Output the (X, Y) coordinate of the center of the cell containing the given text.  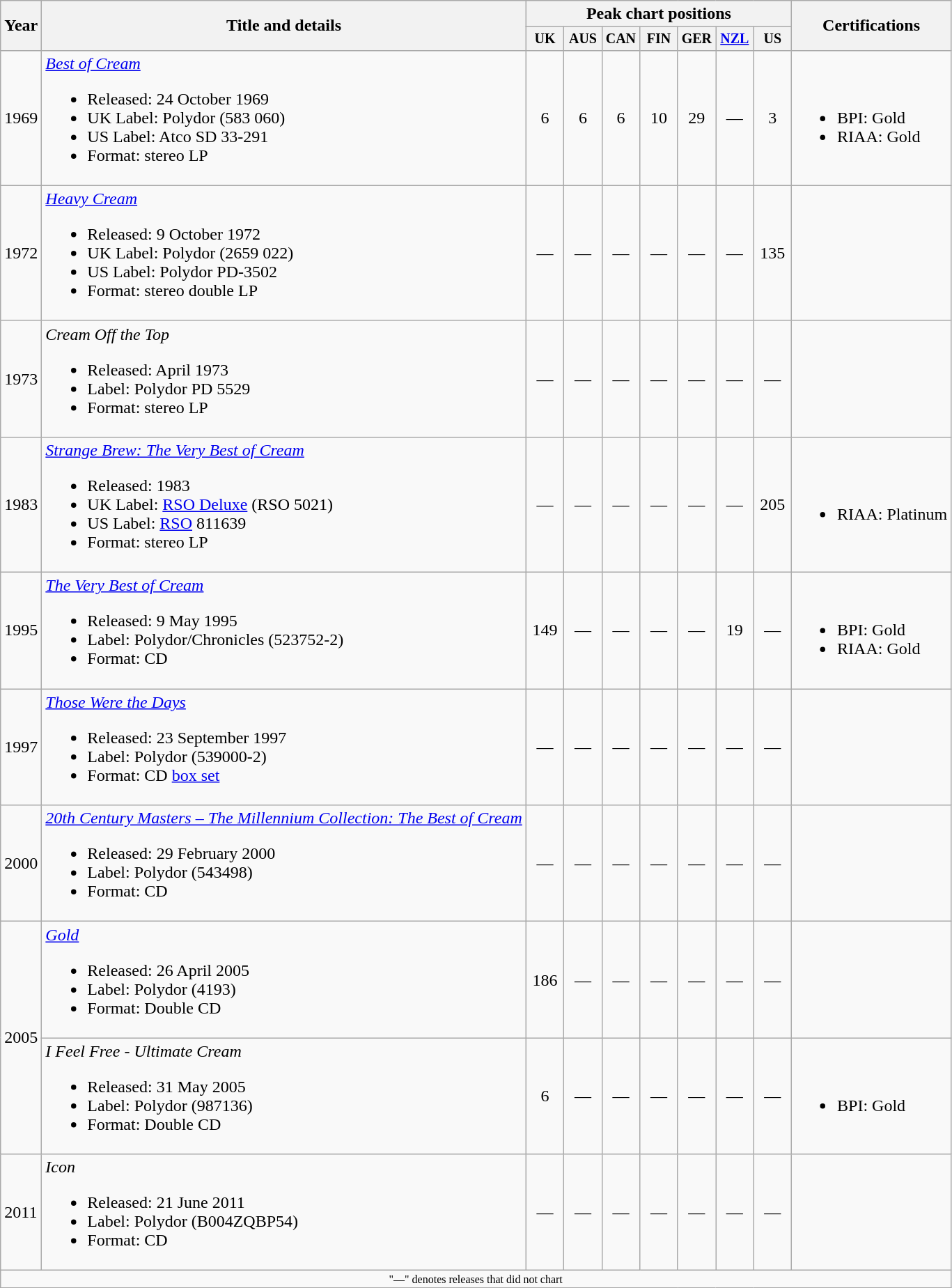
3 (772, 118)
19 (735, 631)
Peak chart positions (659, 14)
205 (772, 504)
Strange Brew: The Very Best of CreamReleased: 1983UK Label: RSO Deluxe (RSO 5021)US Label: RSO 811639Format: stereo LP (284, 504)
FIN (659, 39)
IconReleased: 21 June 2011Label: Polydor (B004ZQBP54)Format: CD (284, 1212)
2005 (21, 1038)
20th Century Masters – The Millennium Collection: The Best of CreamReleased: 29 February 2000Label: Polydor (543498)Format: CD (284, 864)
The Very Best of CreamReleased: 9 May 1995Label: Polydor/Chronicles (523752-2)Format: CD (284, 631)
1997 (21, 747)
NZL (735, 39)
10 (659, 118)
CAN (621, 39)
UK (545, 39)
Best of CreamReleased: 24 October 1969UK Label: Polydor (583 060)US Label: Atco SD 33-291Format: stereo LP (284, 118)
2000 (21, 864)
Title and details (284, 26)
BPI: Gold (872, 1096)
1983 (21, 504)
29 (696, 118)
Those Were the DaysReleased: 23 September 1997Label: Polydor (539000-2)Format: CD box set (284, 747)
Heavy CreamReleased: 9 October 1972UK Label: Polydor (2659 022)US Label: Polydor PD-3502Format: stereo double LP (284, 253)
Certifications (872, 26)
1973 (21, 379)
135 (772, 253)
Cream Off the TopReleased: April 1973Label: Polydor PD 5529Format: stereo LP (284, 379)
186 (545, 979)
GoldReleased: 26 April 2005Label: Polydor (4193)Format: Double CD (284, 979)
1969 (21, 118)
US (772, 39)
1995 (21, 631)
2011 (21, 1212)
Year (21, 26)
RIAA: Platinum (872, 504)
149 (545, 631)
AUS (583, 39)
I Feel Free - Ultimate CreamReleased: 31 May 2005Label: Polydor (987136)Format: Double CD (284, 1096)
"—" denotes releases that did not chart (476, 1279)
GER (696, 39)
1972 (21, 253)
